Pinpoint the cell where the given text exists, returning its [X, Y] midpoint coordinate. 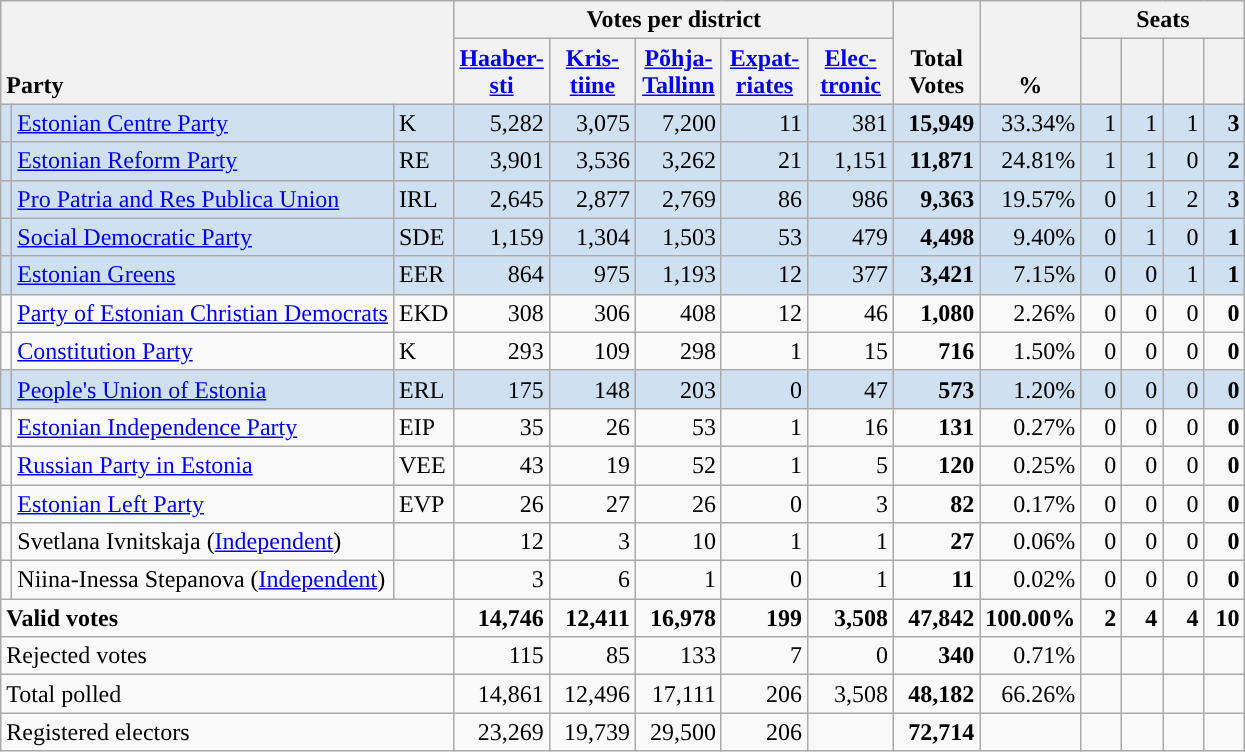
199 [764, 618]
VEE [423, 465]
EIP [423, 427]
12,411 [592, 618]
100.00% [1030, 618]
Estonian Reform Party [203, 161]
9.40% [1030, 237]
46 [851, 313]
11,871 [937, 161]
Total polled [228, 694]
7 [764, 656]
308 [502, 313]
Niina-Inessa Stepanova (Independent) [203, 580]
21 [764, 161]
Registered electors [228, 732]
1,080 [937, 313]
175 [502, 389]
Estonian Centre Party [203, 123]
16 [851, 427]
298 [678, 351]
People's Union of Estonia [203, 389]
1,193 [678, 275]
1,304 [592, 237]
35 [502, 427]
Seats [1163, 20]
6 [592, 580]
ERL [423, 389]
716 [937, 351]
Elec- tronic [851, 72]
EKD [423, 313]
Põhja- Tallinn [678, 72]
864 [502, 275]
Social Democratic Party [203, 237]
9,363 [937, 199]
479 [851, 237]
Expat- riates [764, 72]
Estonian Independence Party [203, 427]
48,182 [937, 694]
3,536 [592, 161]
306 [592, 313]
0.71% [1030, 656]
17,111 [678, 694]
293 [502, 351]
72,714 [937, 732]
115 [502, 656]
3,421 [937, 275]
0.06% [1030, 542]
14,746 [502, 618]
133 [678, 656]
86 [764, 199]
EVP [423, 503]
0.02% [1030, 580]
33.34% [1030, 123]
Rejected votes [228, 656]
19 [592, 465]
573 [937, 389]
109 [592, 351]
Estonian Greens [203, 275]
Russian Party in Estonia [203, 465]
% [1030, 52]
85 [592, 656]
Valid votes [228, 618]
66.26% [1030, 694]
3,262 [678, 161]
2,877 [592, 199]
Estonian Left Party [203, 503]
29,500 [678, 732]
975 [592, 275]
2,645 [502, 199]
1,159 [502, 237]
3,075 [592, 123]
377 [851, 275]
43 [502, 465]
7.15% [1030, 275]
SDE [423, 237]
2.26% [1030, 313]
EER [423, 275]
203 [678, 389]
Party of Estonian Christian Democrats [203, 313]
24.81% [1030, 161]
47 [851, 389]
16,978 [678, 618]
52 [678, 465]
0.25% [1030, 465]
3,901 [502, 161]
19,739 [592, 732]
15 [851, 351]
5,282 [502, 123]
Pro Patria and Res Publica Union [203, 199]
Kris- tiine [592, 72]
131 [937, 427]
82 [937, 503]
47,842 [937, 618]
7,200 [678, 123]
1.20% [1030, 389]
1,503 [678, 237]
1,151 [851, 161]
Votes per district [674, 20]
120 [937, 465]
Svetlana Ivnitskaja (Independent) [203, 542]
4,498 [937, 237]
381 [851, 123]
RE [423, 161]
Constitution Party [203, 351]
2,769 [678, 199]
15,949 [937, 123]
986 [851, 199]
Party [228, 52]
0.27% [1030, 427]
408 [678, 313]
IRL [423, 199]
23,269 [502, 732]
5 [851, 465]
12,496 [592, 694]
Haaber- sti [502, 72]
148 [592, 389]
340 [937, 656]
19.57% [1030, 199]
Total Votes [937, 52]
0.17% [1030, 503]
14,861 [502, 694]
1.50% [1030, 351]
